Determine the (x, y) coordinate at the center of the cell enclosing the given text.  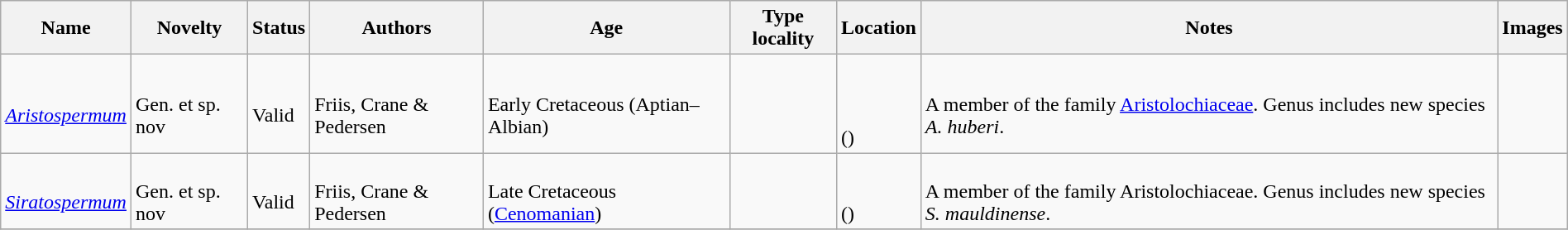
Name (66, 28)
A member of the family Aristolochiaceae. Genus includes new species A. huberi. (1209, 104)
Location (879, 28)
Late Cretaceous (Cenomanian) (606, 191)
Age (606, 28)
Early Cretaceous (Aptian–Albian) (606, 104)
Type locality (782, 28)
Novelty (189, 28)
A member of the family Aristolochiaceae. Genus includes new species S. mauldinense. (1209, 191)
Status (280, 28)
Images (1532, 28)
Authors (397, 28)
Notes (1209, 28)
Aristospermum (66, 104)
Siratospermum (66, 191)
